Search for the cell housing the specified text and yield its [x, y] center coordinate. 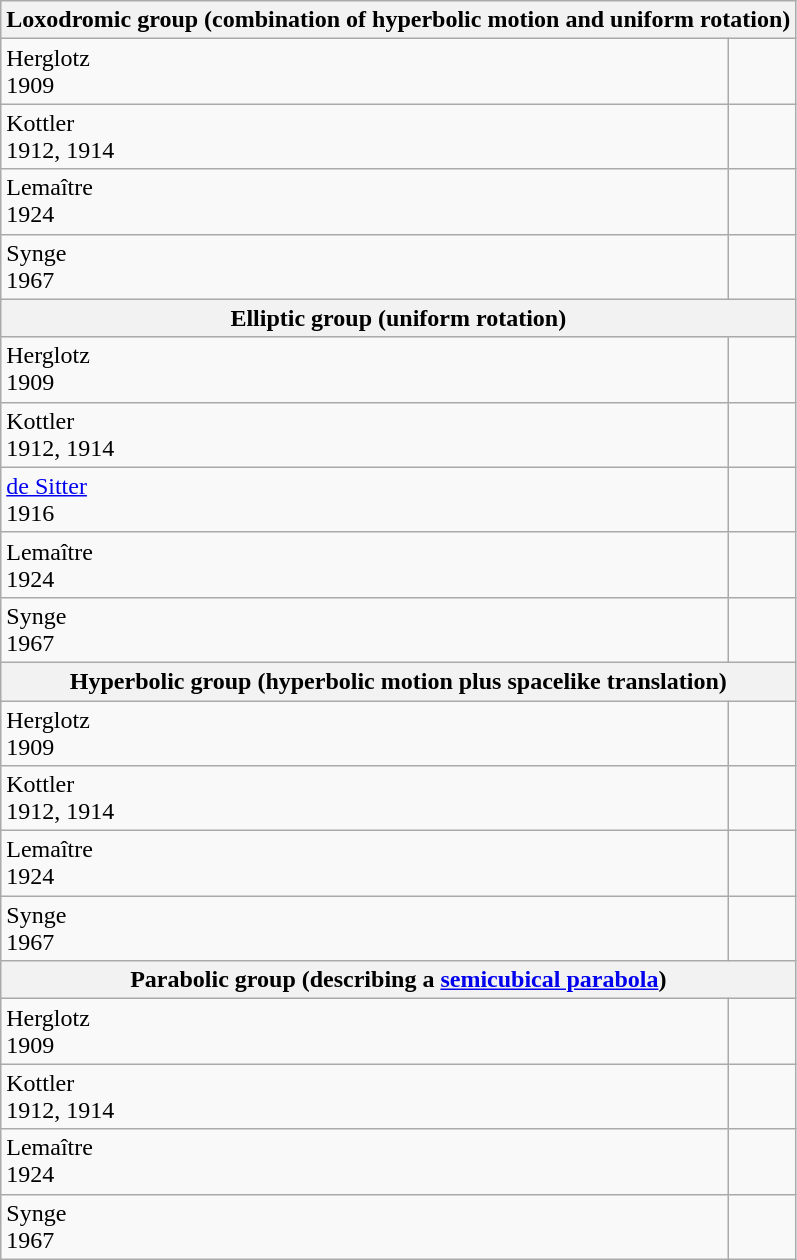
Parabolic group (describing a semicubical parabola) [398, 980]
Loxodromic group (combination of hyperbolic motion and uniform rotation) [398, 20]
Hyperbolic group (hyperbolic motion plus spacelike translation) [398, 681]
de Sitter1916 [365, 500]
Elliptic group (uniform rotation) [398, 318]
